Return (X, Y) of the center of cell containing provided text 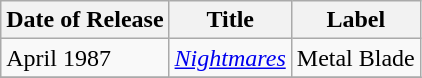
Label (356, 20)
April 1987 (85, 58)
Date of Release (85, 20)
Nightmares (230, 58)
Metal Blade (356, 58)
Title (230, 20)
